Pinpoint the cell where the given text exists, returning its [x, y] midpoint coordinate. 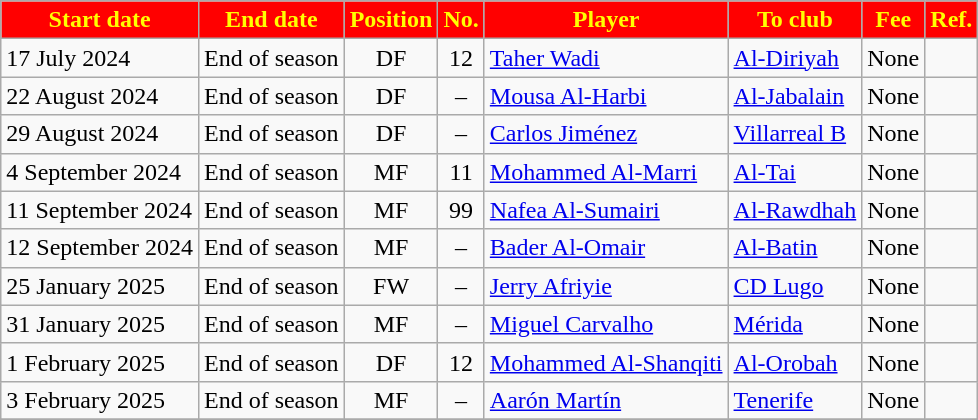
4 September 2024 [100, 172]
99 [461, 210]
Nafea Al-Sumairi [606, 210]
Tenerife [795, 400]
Mousa Al-Harbi [606, 96]
Al-Rawdhah [795, 210]
Al-Diriyah [795, 58]
Villarreal B [795, 134]
Bader Al-Omair [606, 248]
11 September 2024 [100, 210]
Al-Orobah [795, 362]
31 January 2025 [100, 324]
Miguel Carvalho [606, 324]
Player [606, 20]
25 January 2025 [100, 286]
Ref. [952, 20]
Carlos Jiménez [606, 134]
12 September 2024 [100, 248]
No. [461, 20]
Mohammed Al-Shanqiti [606, 362]
22 August 2024 [100, 96]
Al-Batin [795, 248]
3 February 2025 [100, 400]
17 July 2024 [100, 58]
Mérida [795, 324]
Mohammed Al-Marri [606, 172]
Al-Tai [795, 172]
29 August 2024 [100, 134]
Position [391, 20]
Fee [894, 20]
Start date [100, 20]
11 [461, 172]
1 February 2025 [100, 362]
Aarón Martín [606, 400]
FW [391, 286]
Jerry Afriyie [606, 286]
End date [271, 20]
CD Lugo [795, 286]
To club [795, 20]
Al-Jabalain [795, 96]
Taher Wadi [606, 58]
